Detect which cell encompasses the target text, then output its (X, Y) center coordinate. 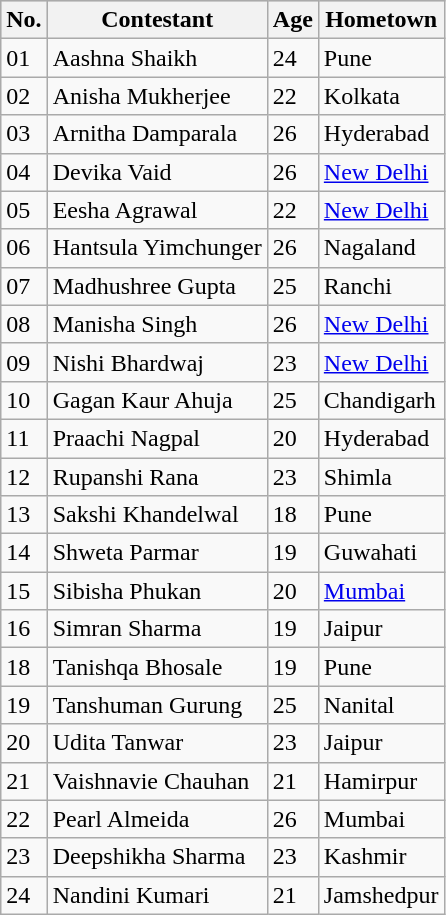
Ranchi (381, 286)
Manisha Singh (157, 324)
02 (24, 96)
Aashna Shaikh (157, 58)
12 (24, 477)
Sibisha Phukan (157, 591)
Madhushree Gupta (157, 286)
Guwahati (381, 553)
Contestant (157, 20)
Kolkata (381, 96)
Tanshuman Gurung (157, 705)
Nanital (381, 705)
11 (24, 438)
Simran Sharma (157, 629)
Rupanshi Rana (157, 477)
09 (24, 362)
No. (24, 20)
Kashmir (381, 857)
Nagaland (381, 248)
Praachi Nagpal (157, 438)
Gagan Kaur Ahuja (157, 400)
Hometown (381, 20)
Sakshi Khandelwal (157, 515)
Chandigarh (381, 400)
06 (24, 248)
Nishi Bhardwaj (157, 362)
Devika Vaid (157, 172)
13 (24, 515)
Arnitha Damparala (157, 134)
07 (24, 286)
14 (24, 553)
Pearl Almeida (157, 819)
Shweta Parmar (157, 553)
03 (24, 134)
Tanishqa Bhosale (157, 667)
15 (24, 591)
Hantsula Yimchunger (157, 248)
Age (292, 20)
Shimla (381, 477)
Hamirpur (381, 781)
Eesha Agrawal (157, 210)
Vaishnavie Chauhan (157, 781)
01 (24, 58)
08 (24, 324)
16 (24, 629)
Anisha Mukherjee (157, 96)
Jamshedpur (381, 895)
04 (24, 172)
Deepshikha Sharma (157, 857)
05 (24, 210)
Udita Tanwar (157, 743)
Nandini Kumari (157, 895)
10 (24, 400)
